Provide the (x, y) coordinate of the cell's center where the given text is located.  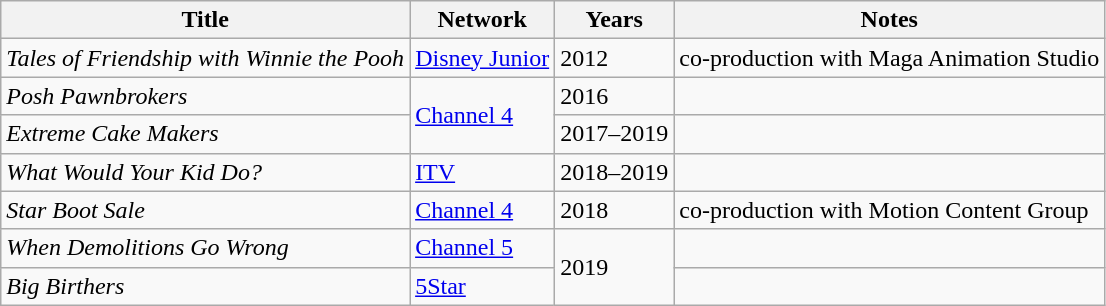
Disney Junior (482, 58)
co-production with Maga Animation Studio (890, 58)
Network (482, 20)
When Demolitions Go Wrong (206, 248)
ITV (482, 172)
2016 (614, 96)
Tales of Friendship with Winnie the Pooh (206, 58)
Notes (890, 20)
Channel 5 (482, 248)
Star Boot Sale (206, 210)
co-production with Motion Content Group (890, 210)
2018 (614, 210)
2012 (614, 58)
2019 (614, 267)
What Would Your Kid Do? (206, 172)
2017–2019 (614, 134)
Posh Pawnbrokers (206, 96)
Big Birthers (206, 286)
Years (614, 20)
Extreme Cake Makers (206, 134)
5Star (482, 286)
2018–2019 (614, 172)
Title (206, 20)
